From the cell containing the given text, extract its center point as [x, y] coordinate. 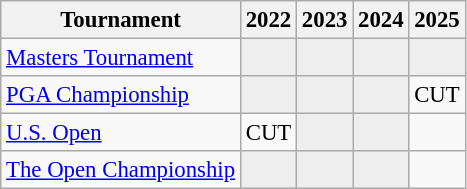
2023 [325, 20]
2024 [381, 20]
U.S. Open [121, 133]
2022 [268, 20]
Masters Tournament [121, 58]
The Open Championship [121, 170]
PGA Championship [121, 95]
2025 [437, 20]
Tournament [121, 20]
